Return [X, Y] of the center of cell containing provided text 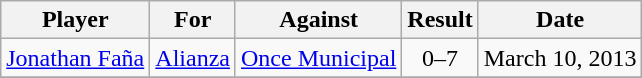
Date [560, 20]
Once Municipal [318, 58]
Alianza [193, 58]
Against [318, 20]
0–7 [440, 58]
March 10, 2013 [560, 58]
For [193, 20]
Jonathan Faña [76, 58]
Result [440, 20]
Player [76, 20]
